Locate the cell with the specified text and output its [X, Y] center coordinate. 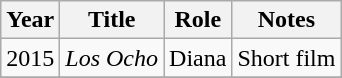
Year [30, 20]
Title [112, 20]
Notes [286, 20]
Role [198, 20]
Los Ocho [112, 58]
Short film [286, 58]
Diana [198, 58]
2015 [30, 58]
